Capture the cell that displays the provided text and extract its [X, Y] central coordinate. 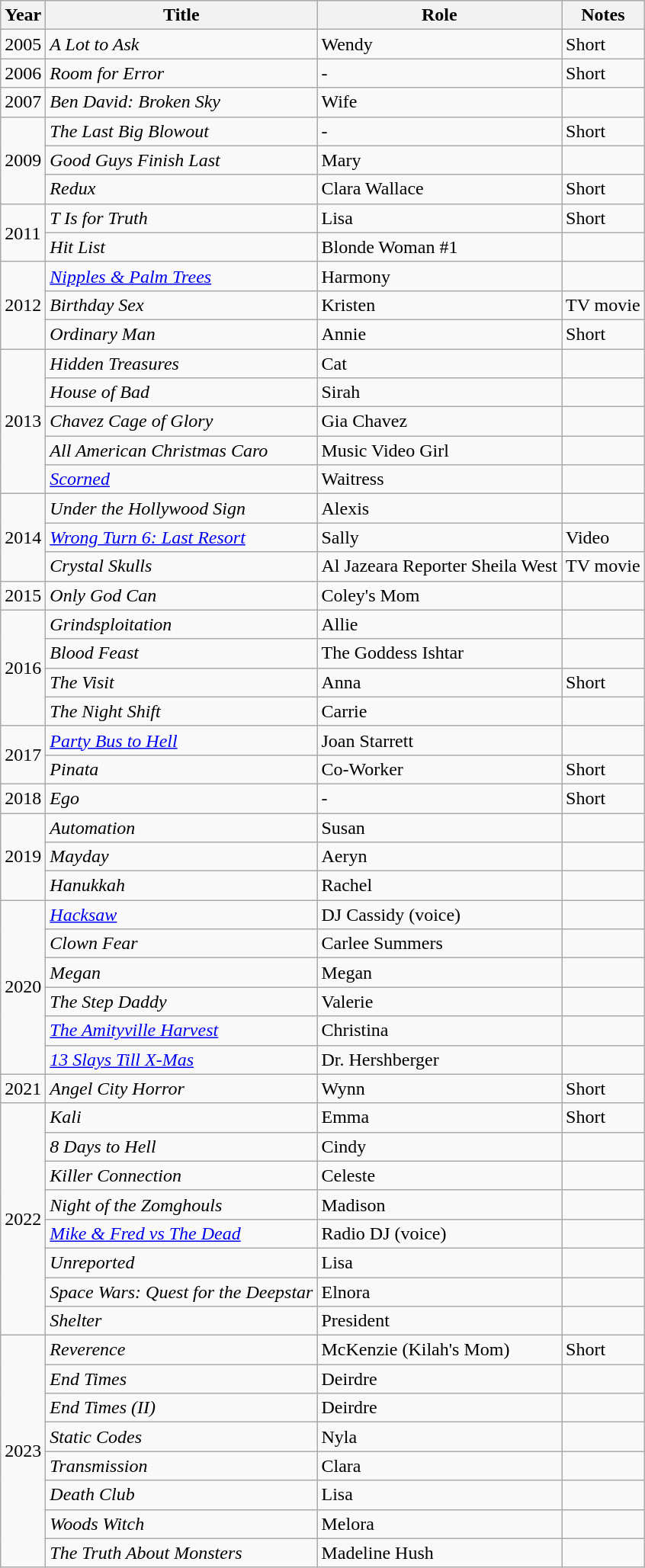
Death Club [181, 1495]
All American Christmas Caro [181, 451]
Chavez Cage of Glory [181, 422]
Celeste [439, 1175]
Only God Can [181, 595]
Al Jazeara Reporter Sheila West [439, 566]
Clara Wallace [439, 189]
Clown Fear [181, 944]
Cindy [439, 1146]
Blood Feast [181, 653]
Ego [181, 798]
2023 [23, 1451]
Madeline Hush [439, 1553]
President [439, 1321]
2005 [23, 44]
Automation [181, 827]
The Step Daddy [181, 1002]
13 Slays Till X-Mas [181, 1060]
The Truth About Monsters [181, 1553]
Radio DJ (voice) [439, 1233]
Annie [439, 334]
Susan [439, 827]
Anna [439, 682]
2006 [23, 73]
The Amityville Harvest [181, 1031]
Co-Worker [439, 769]
Nyla [439, 1437]
Rachel [439, 886]
Ordinary Man [181, 334]
Hit List [181, 247]
2007 [23, 102]
Static Codes [181, 1437]
Night of the Zomghouls [181, 1204]
Wendy [439, 44]
Kristen [439, 305]
2020 [23, 987]
Wynn [439, 1089]
Notes [604, 15]
A Lot to Ask [181, 44]
Wrong Turn 6: Last Resort [181, 537]
The Goddess Ishtar [439, 653]
Clara [439, 1466]
Birthday Sex [181, 305]
Party Bus to Hell [181, 740]
Scorned [181, 479]
Mary [439, 160]
Transmission [181, 1466]
Mike & Fred vs The Dead [181, 1233]
Melora [439, 1524]
Unreported [181, 1262]
Hidden Treasures [181, 364]
Reverence [181, 1350]
2016 [23, 668]
Hacksaw [181, 915]
2014 [23, 537]
Carrie [439, 711]
Space Wars: Quest for the Deepstar [181, 1292]
Christina [439, 1031]
Wife [439, 102]
Elnora [439, 1292]
8 Days to Hell [181, 1146]
Pinata [181, 769]
Redux [181, 189]
Woods Witch [181, 1524]
Nipples & Palm Trees [181, 276]
Valerie [439, 1002]
Grindsploitation [181, 624]
Under the Hollywood Sign [181, 508]
2009 [23, 160]
Crystal Skulls [181, 566]
Kali [181, 1117]
2015 [23, 595]
Carlee Summers [439, 944]
2018 [23, 798]
Harmony [439, 276]
Year [23, 15]
Madison [439, 1204]
End Times (II) [181, 1408]
Emma [439, 1117]
The Night Shift [181, 711]
Alexis [439, 508]
Video [604, 537]
T Is for Truth [181, 218]
Allie [439, 624]
Shelter [181, 1321]
Coley's Mom [439, 595]
Blonde Woman #1 [439, 247]
Gia Chavez [439, 422]
End Times [181, 1379]
Ben David: Broken Sky [181, 102]
2019 [23, 856]
The Last Big Blowout [181, 131]
Aeryn [439, 857]
Sirah [439, 393]
Good Guys Finish Last [181, 160]
Hanukkah [181, 886]
2017 [23, 755]
Waitress [439, 479]
2022 [23, 1219]
The Visit [181, 682]
2021 [23, 1089]
2013 [23, 422]
Sally [439, 537]
McKenzie (Kilah's Mom) [439, 1350]
House of Bad [181, 393]
Mayday [181, 857]
Angel City Horror [181, 1089]
DJ Cassidy (voice) [439, 915]
Role [439, 15]
2012 [23, 305]
Killer Connection [181, 1175]
Cat [439, 364]
2011 [23, 232]
Title [181, 15]
Room for Error [181, 73]
Joan Starrett [439, 740]
Dr. Hershberger [439, 1060]
Music Video Girl [439, 451]
